Capture the cell that displays the provided text and extract its (X, Y) central coordinate. 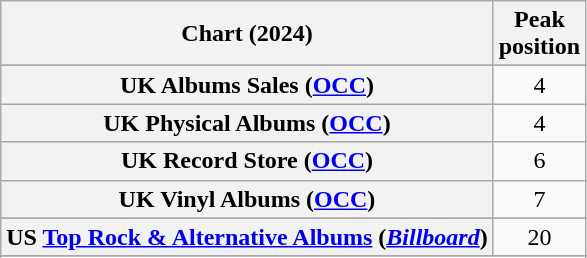
Peakposition (539, 34)
UK Vinyl Albums (OCC) (247, 199)
UK Record Store (OCC) (247, 161)
UK Physical Albums (OCC) (247, 123)
Chart (2024) (247, 34)
US Top Rock & Alternative Albums (Billboard) (247, 237)
UK Albums Sales (OCC) (247, 85)
20 (539, 237)
7 (539, 199)
6 (539, 161)
